From the cell containing the given text, extract its center point as [x, y] coordinate. 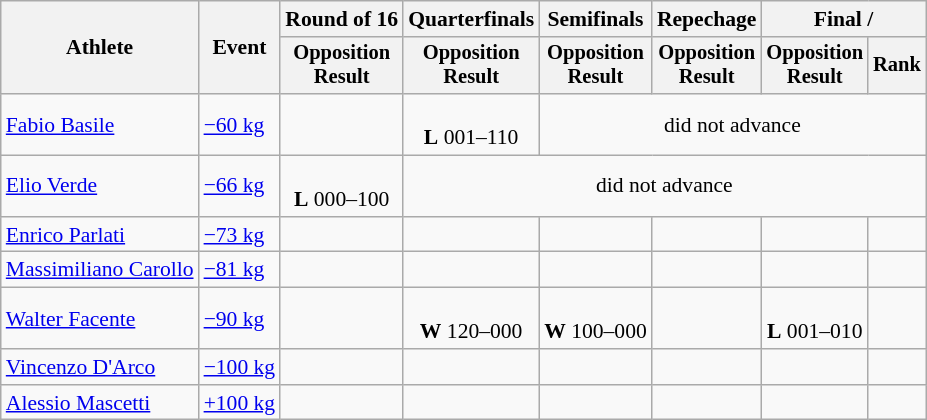
Vincenzo D'Arco [100, 367]
−100 kg [240, 367]
Athlete [100, 48]
Massimiliano Carollo [100, 270]
Rank [897, 66]
Enrico Parlati [100, 235]
Fabio Basile [100, 124]
L 001–110 [471, 124]
−60 kg [240, 124]
−90 kg [240, 318]
Repechage [707, 19]
L 001–010 [814, 318]
Semifinals [596, 19]
−73 kg [240, 235]
L 000–100 [342, 186]
W 120–000 [471, 318]
Walter Facente [100, 318]
Event [240, 48]
−66 kg [240, 186]
Quarterfinals [471, 19]
−81 kg [240, 270]
W 100–000 [596, 318]
Round of 16 [342, 19]
Final / [843, 19]
Elio Verde [100, 186]
